Capture the cell that displays the provided text and extract its (x, y) central coordinate. 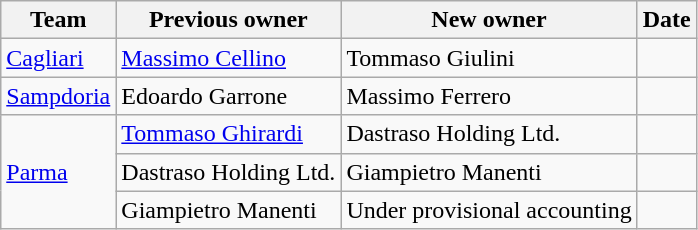
Team (58, 20)
Cagliari (58, 58)
Date (666, 20)
Previous owner (228, 20)
Sampdoria (58, 96)
Under provisional accounting (489, 210)
Edoardo Garrone (228, 96)
Tommaso Giulini (489, 58)
Tommaso Ghirardi (228, 134)
New owner (489, 20)
Parma (58, 172)
Massimo Ferrero (489, 96)
Massimo Cellino (228, 58)
